From the cell containing the given text, extract its center point as (X, Y) coordinate. 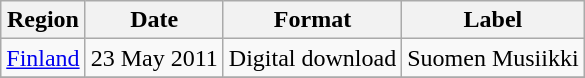
Date (154, 20)
Format (312, 20)
Suomen Musiikki (493, 58)
Finland (43, 58)
Region (43, 20)
Label (493, 20)
Digital download (312, 58)
23 May 2011 (154, 58)
